Return the (X, Y) coordinate for the center point of the cell that contains the specified text.  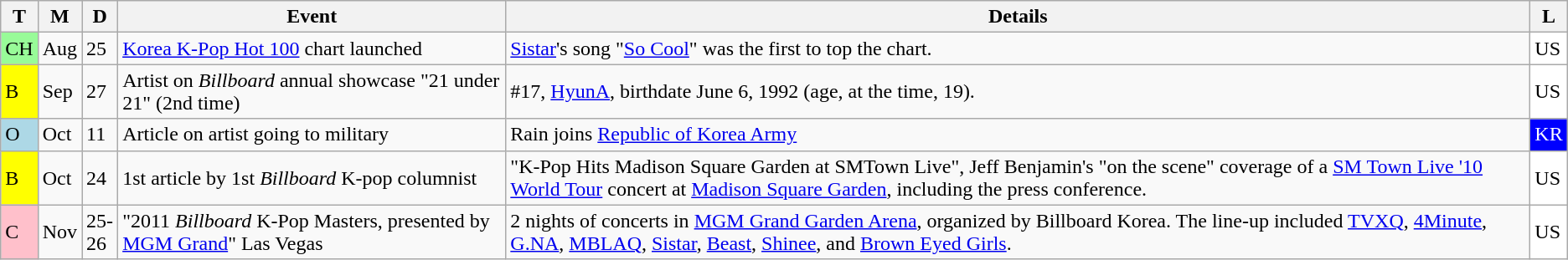
27 (101, 92)
24 (101, 177)
CH (19, 48)
Article on artist going to military (312, 135)
O (19, 135)
Details (1019, 17)
Artist on Billboard annual showcase "21 under 21" (2nd time) (312, 92)
Rain joins Republic of Korea Army (1019, 135)
#17, HyunA, birthdate June 6, 1992 (age, at the time, 19). (1019, 92)
1st article by 1st Billboard K-pop columnist (312, 177)
T (19, 17)
Sistar's song "So Cool" was the first to top the chart. (1019, 48)
Nov (59, 232)
Korea K-Pop Hot 100 chart launched (312, 48)
25-26 (101, 232)
Sep (59, 92)
Event (312, 17)
25 (101, 48)
M (59, 17)
Aug (59, 48)
11 (101, 135)
KR (1549, 135)
L (1549, 17)
D (101, 17)
"2011 Billboard K-Pop Masters, presented by MGM Grand" Las Vegas (312, 232)
C (19, 232)
